Capture the cell that displays the provided text and extract its (x, y) central coordinate. 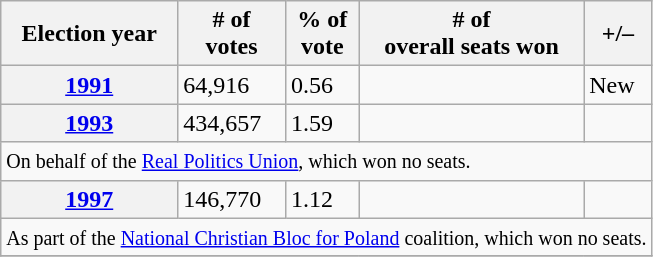
0.56 (322, 85)
On behalf of the Real Politics Union, which won no seats. (326, 161)
434,657 (232, 123)
1991 (90, 85)
1997 (90, 199)
1993 (90, 123)
# ofoverall seats won (472, 34)
New (618, 85)
Election year (90, 34)
+/– (618, 34)
1.12 (322, 199)
146,770 (232, 199)
1.59 (322, 123)
# ofvotes (232, 34)
As part of the National Christian Bloc for Poland coalition, which won no seats. (326, 237)
% ofvote (322, 34)
64,916 (232, 85)
